From the cell containing the given text, extract its center point as [X, Y] coordinate. 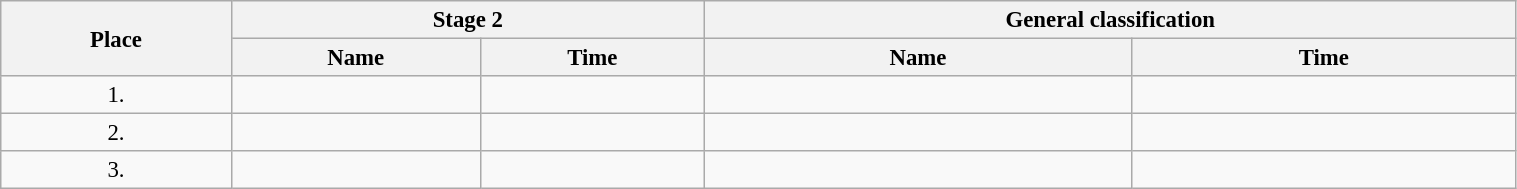
Stage 2 [468, 20]
Place [116, 38]
3. [116, 170]
General classification [1110, 20]
2. [116, 133]
1. [116, 95]
